Locate the cell with the specified text and output its (X, Y) center coordinate. 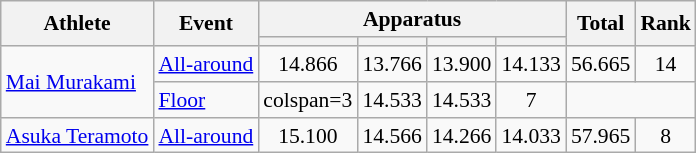
13.900 (462, 64)
7 (530, 100)
14 (666, 64)
Total (600, 24)
Mai Murakami (78, 82)
14.133 (530, 64)
Apparatus (412, 19)
Floor (206, 100)
Athlete (78, 24)
Rank (666, 24)
14.866 (308, 64)
Event (206, 24)
13.766 (392, 64)
colspan=3 (308, 100)
56.665 (600, 64)
All-around (206, 64)
